Pinpoint the cell where the given text exists, returning its [x, y] midpoint coordinate. 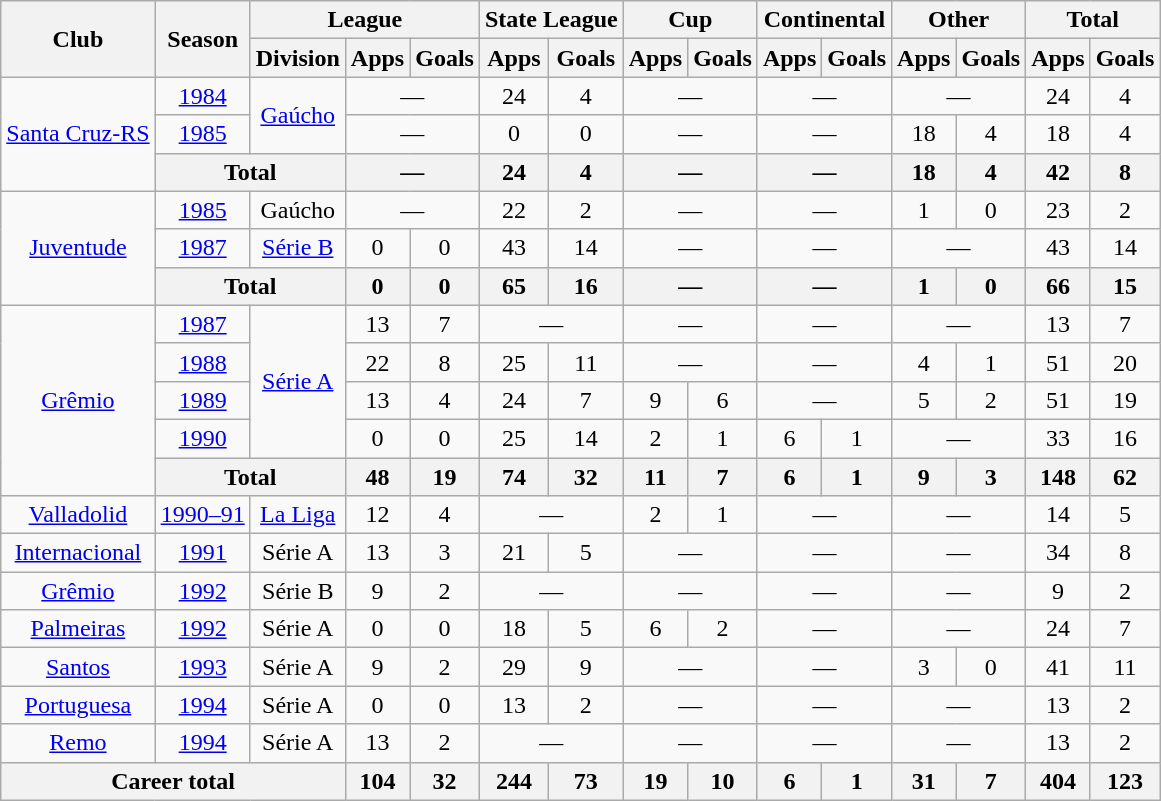
Career total [174, 781]
74 [514, 477]
31 [924, 781]
48 [377, 477]
Cup [690, 20]
404 [1058, 781]
Club [78, 39]
104 [377, 781]
Portuguesa [78, 705]
1990–91 [202, 515]
65 [514, 286]
Palmeiras [78, 629]
62 [1125, 477]
Santa Cruz-RS [78, 134]
Internacional [78, 553]
La Liga [298, 515]
42 [1058, 172]
66 [1058, 286]
Santos [78, 667]
1991 [202, 553]
1990 [202, 438]
Season [202, 39]
148 [1058, 477]
1989 [202, 400]
Other [959, 20]
29 [514, 667]
League [364, 20]
23 [1058, 210]
34 [1058, 553]
State League [551, 20]
Juventude [78, 248]
10 [723, 781]
1988 [202, 362]
15 [1125, 286]
12 [377, 515]
244 [514, 781]
Valladolid [78, 515]
Continental [824, 20]
20 [1125, 362]
1993 [202, 667]
21 [514, 553]
Remo [78, 743]
123 [1125, 781]
1984 [202, 96]
73 [586, 781]
41 [1058, 667]
Division [298, 58]
33 [1058, 438]
